For the text-containing cell, return its midpoint in (x, y) coordinate format. 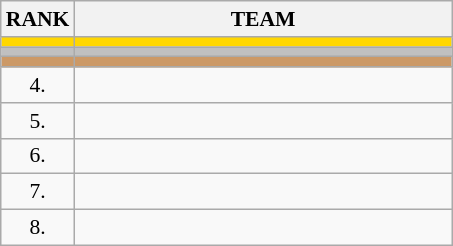
6. (38, 156)
7. (38, 192)
TEAM (262, 19)
RANK (38, 19)
5. (38, 121)
8. (38, 228)
4. (38, 85)
